Return (x, y) of the center of cell containing provided text 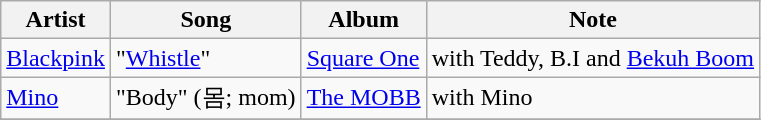
with Teddy, B.I and Bekuh Boom (592, 58)
"Body" (몸; mom) (206, 98)
Square One (364, 58)
Mino (56, 98)
with Mino (592, 98)
Album (364, 20)
"Whistle" (206, 58)
The MOBB (364, 98)
Song (206, 20)
Note (592, 20)
Blackpink (56, 58)
Artist (56, 20)
